Detect which cell encompasses the target text, then output its (x, y) center coordinate. 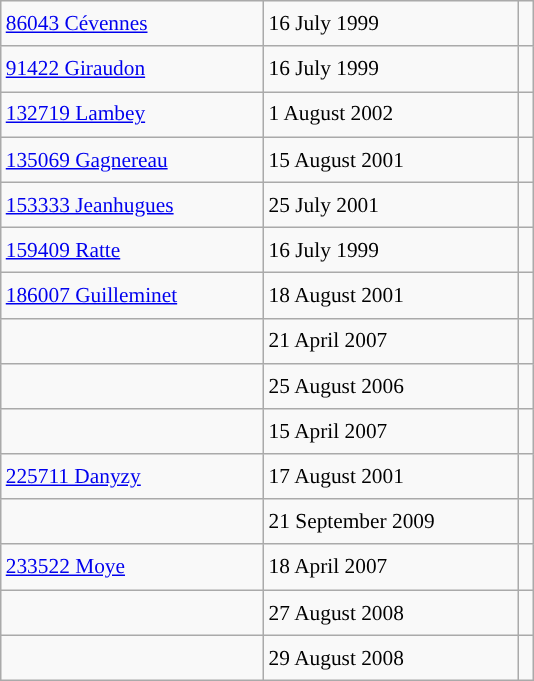
15 August 2001 (392, 160)
21 September 2009 (392, 522)
18 April 2007 (392, 566)
21 April 2007 (392, 340)
153333 Jeanhugues (132, 204)
18 August 2001 (392, 296)
1 August 2002 (392, 114)
135069 Gagnereau (132, 160)
15 April 2007 (392, 432)
159409 Ratte (132, 250)
17 August 2001 (392, 476)
225711 Danyzy (132, 476)
86043 Cévennes (132, 24)
91422 Giraudon (132, 68)
132719 Lambey (132, 114)
29 August 2008 (392, 658)
25 July 2001 (392, 204)
186007 Guilleminet (132, 296)
27 August 2008 (392, 612)
25 August 2006 (392, 386)
233522 Moye (132, 566)
